For the text-containing cell, return its midpoint in [X, Y] coordinate format. 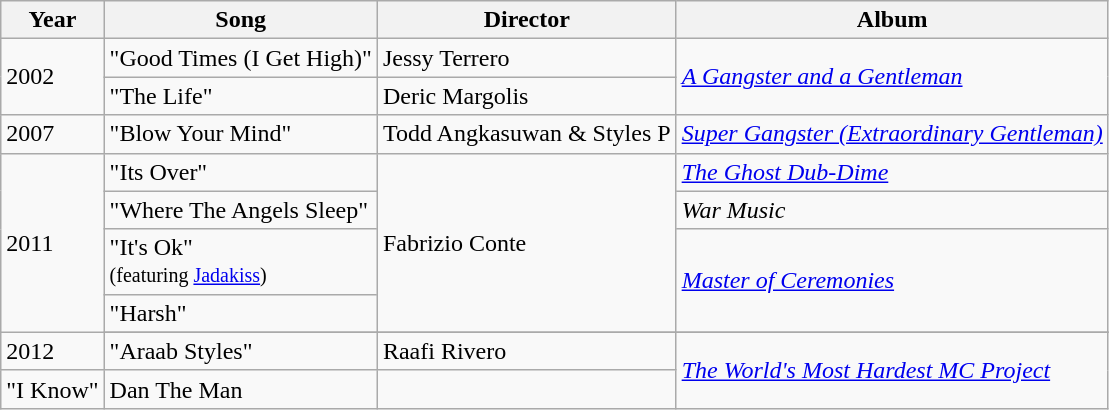
"It's Ok"(featuring Jadakiss) [240, 262]
Year [52, 20]
"Blow Your Mind" [240, 134]
Dan The Man [240, 389]
Fabrizio Conte [526, 242]
"The Life" [240, 96]
"Where The Angels Sleep" [240, 210]
Deric Margolis [526, 96]
"Its Over" [240, 172]
War Music [892, 210]
Jessy Terrero [526, 58]
"Araab Styles" [240, 351]
2002 [52, 77]
Director [526, 20]
Album [892, 20]
Todd Angkasuwan & Styles P [526, 134]
Master of Ceremonies [892, 280]
The World's Most Hardest MC Project [892, 370]
2007 [52, 134]
The Ghost Dub-Dime [892, 172]
Raafi Rivero [526, 351]
Super Gangster (Extraordinary Gentleman) [892, 134]
"Good Times (I Get High)" [240, 58]
"Harsh" [240, 313]
2012 [52, 351]
Song [240, 20]
A Gangster and a Gentleman [892, 77]
2011 [52, 242]
"I Know" [52, 389]
